Locate the cell with the specified text and output its (x, y) center coordinate. 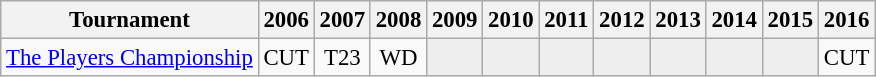
2014 (734, 20)
2008 (398, 20)
2015 (790, 20)
2016 (846, 20)
2009 (455, 20)
2010 (511, 20)
2007 (342, 20)
The Players Championship (130, 58)
2012 (622, 20)
Tournament (130, 20)
2006 (286, 20)
2011 (566, 20)
T23 (342, 58)
2013 (678, 20)
WD (398, 58)
